Search for the cell housing the specified text and yield its [x, y] center coordinate. 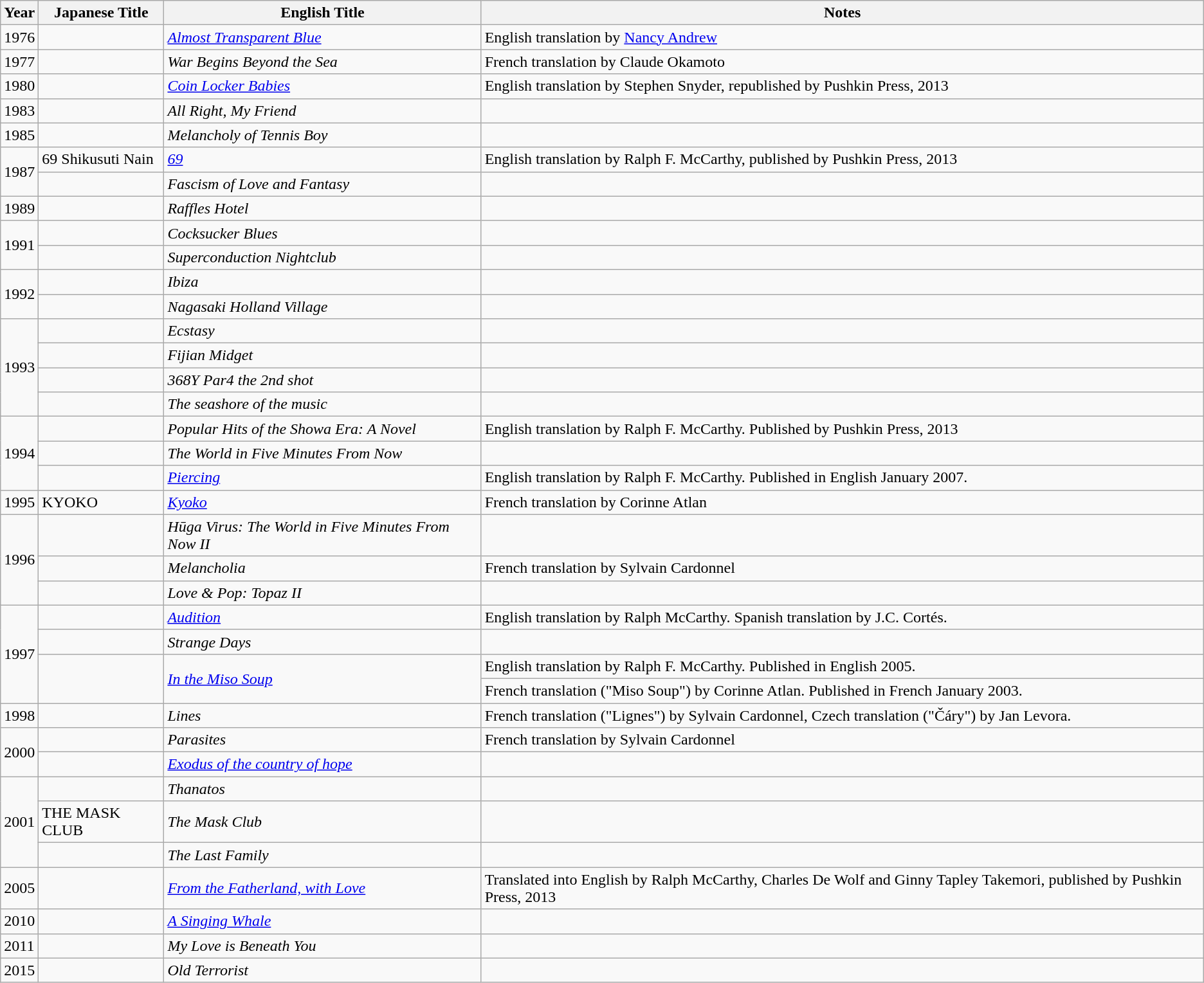
KYOKO [102, 502]
1995 [19, 502]
Kyoko [323, 502]
English translation by Nancy Andrew [843, 37]
Love & Pop: Topaz II [323, 593]
English translation by Stephen Snyder, republished by Pushkin Press, 2013 [843, 86]
A Singing Whale [323, 921]
1985 [19, 135]
All Right, My Friend [323, 111]
Ecstasy [323, 331]
1991 [19, 245]
The seashore of the music [323, 404]
English translation by Ralph F. McCarthy. Published in English 2005. [843, 666]
From the Fatherland, with Love [323, 888]
Audition [323, 617]
French translation ("Lignes") by Sylvain Cardonnel, Czech translation ("Čáry") by Jan Levora. [843, 716]
Popular Hits of the Showa Era: A Novel [323, 429]
Japanese Title [102, 13]
1997 [19, 654]
THE MASK CLUB [102, 822]
2010 [19, 921]
Strange Days [323, 642]
Almost Transparent Blue [323, 37]
War Begins Beyond the Sea [323, 62]
My Love is Beneath You [323, 946]
English translation by Ralph F. McCarthy. Published by Pushkin Press, 2013 [843, 429]
Parasites [323, 740]
Ibiza [323, 282]
French translation by Corinne Atlan [843, 502]
The Mask Club [323, 822]
1980 [19, 86]
English translation by Ralph McCarthy. Spanish translation by J.C. Cortés. [843, 617]
1977 [19, 62]
69 [323, 159]
Notes [843, 13]
Melancholy of Tennis Boy [323, 135]
Superconduction Nightclub [323, 257]
2011 [19, 946]
Coin Locker Babies [323, 86]
Cocksucker Blues [323, 233]
Old Terrorist [323, 970]
368Y Par4 the 2nd shot [323, 380]
In the Miso Soup [323, 678]
Fascism of Love and Fantasy [323, 184]
1994 [19, 453]
2000 [19, 752]
Hūga Virus: The World in Five Minutes From Now II [323, 535]
English translation by Ralph F. McCarthy. Published in English January 2007. [843, 478]
English Title [323, 13]
1987 [19, 172]
2005 [19, 888]
69 Shikusuti Nain [102, 159]
Melancholia [323, 568]
The Last Family [323, 855]
2015 [19, 970]
2001 [19, 822]
1983 [19, 111]
Lines [323, 716]
Fijian Midget [323, 356]
Exodus of the country of hope [323, 764]
English translation by Ralph F. McCarthy, published by Pushkin Press, 2013 [843, 159]
Translated into English by Ralph McCarthy, Charles De Wolf and Ginny Tapley Takemori, published by Pushkin Press, 2013 [843, 888]
Piercing [323, 478]
1993 [19, 368]
The World in Five Minutes From Now [323, 453]
1996 [19, 559]
1976 [19, 37]
French translation by Claude Okamoto [843, 62]
1998 [19, 716]
Year [19, 13]
French translation ("Miso Soup") by Corinne Atlan. Published in French January 2003. [843, 690]
Raffles Hotel [323, 208]
1992 [19, 294]
Nagasaki Holland Village [323, 307]
Thanatos [323, 789]
1989 [19, 208]
